Scan for the cell matching the given text and deliver its (X, Y) coordinate at center. 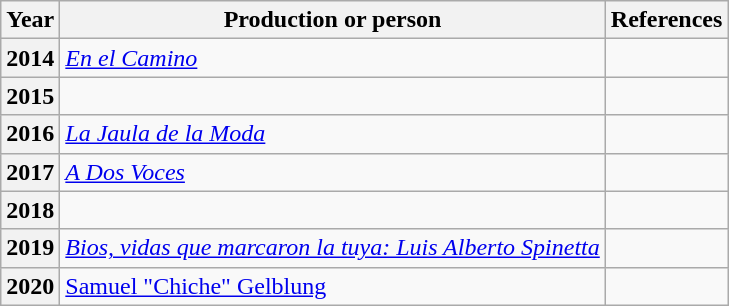
2018 (30, 210)
Samuel "Chiche" Gelblung (332, 286)
2015 (30, 96)
2020 (30, 286)
2019 (30, 248)
References (666, 20)
2017 (30, 172)
Production or person (332, 20)
La Jaula de la Moda (332, 134)
2014 (30, 58)
Bios, vidas que marcaron la tuya: Luis Alberto Spinetta (332, 248)
Year (30, 20)
A Dos Voces (332, 172)
2016 (30, 134)
En el Camino (332, 58)
